Detect which cell encompasses the target text, then output its (X, Y) center coordinate. 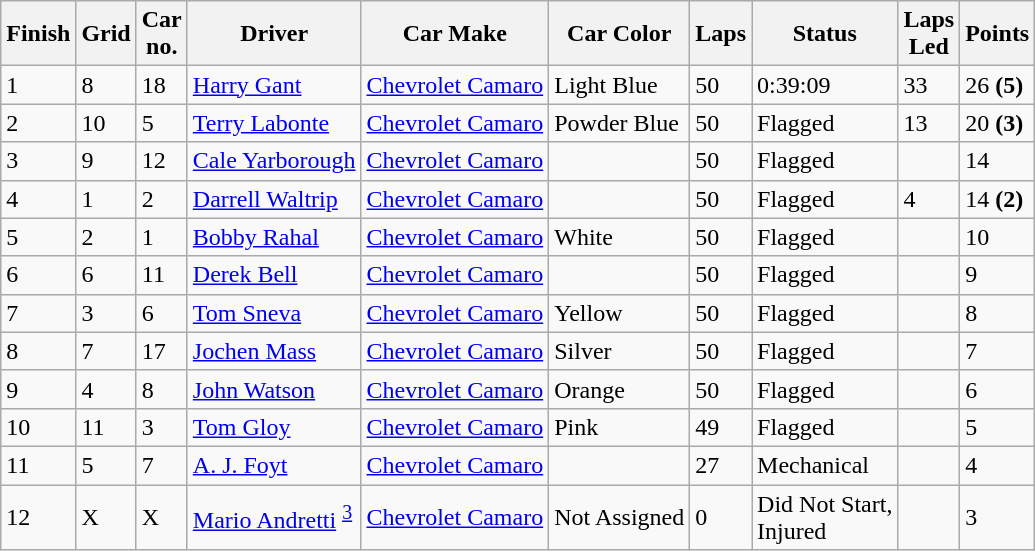
Harry Gant (274, 85)
Points (998, 34)
Laps (721, 34)
LapsLed (929, 34)
Bobby Rahal (274, 237)
Jochen Mass (274, 351)
Cale Yarborough (274, 161)
14 (2) (998, 199)
Tom Gloy (274, 427)
20 (3) (998, 123)
Status (825, 34)
White (620, 237)
Silver (620, 351)
Derek Bell (274, 275)
18 (162, 85)
Tom Sneva (274, 313)
Darrell Waltrip (274, 199)
Carno. (162, 34)
Powder Blue (620, 123)
Finish (38, 34)
26 (5) (998, 85)
0 (721, 516)
Light Blue (620, 85)
Car Color (620, 34)
Mechanical (825, 465)
Mario Andretti 3 (274, 516)
Terry Labonte (274, 123)
14 (998, 161)
Did Not Start,Injured (825, 516)
17 (162, 351)
Yellow (620, 313)
John Watson (274, 389)
33 (929, 85)
Not Assigned (620, 516)
13 (929, 123)
Driver (274, 34)
Orange (620, 389)
Grid (106, 34)
27 (721, 465)
Car Make (455, 34)
49 (721, 427)
Pink (620, 427)
0:39:09 (825, 85)
A. J. Foyt (274, 465)
